Search for the cell housing the specified text and yield its (x, y) center coordinate. 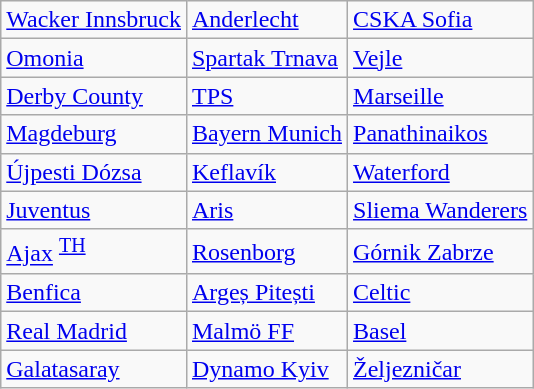
Górnik Zabrze (440, 252)
Omonia (94, 58)
Panathinaikos (440, 134)
TPS (266, 96)
Magdeburg (94, 134)
Anderlecht (266, 20)
Ajax TH (94, 252)
Željezničar (440, 369)
Juventus (94, 210)
Keflavík (266, 172)
Waterford (440, 172)
Spartak Trnava (266, 58)
Basel (440, 331)
Malmö FF (266, 331)
Real Madrid (94, 331)
Vejle (440, 58)
Derby County (94, 96)
Celtic (440, 293)
Marseille (440, 96)
Dynamo Kyiv (266, 369)
Wacker Innsbruck (94, 20)
Rosenborg (266, 252)
CSKA Sofia (440, 20)
Benfica (94, 293)
Újpesti Dózsa (94, 172)
Aris (266, 210)
Argeș Pitești (266, 293)
Sliema Wanderers (440, 210)
Galatasaray (94, 369)
Bayern Munich (266, 134)
